Capture the cell that displays the provided text and extract its (X, Y) central coordinate. 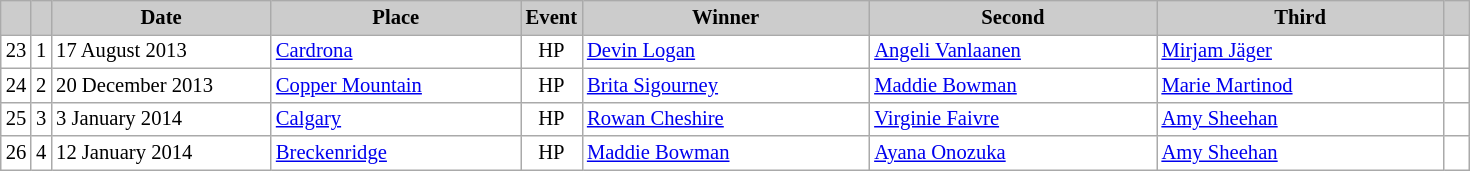
Angeli Vanlaanen (1012, 51)
Rowan Cheshire (726, 119)
1 (41, 51)
Place (396, 17)
3 January 2014 (161, 119)
Third (1300, 17)
3 (41, 119)
Virginie Faivre (1012, 119)
23 (16, 51)
Second (1012, 17)
Event (552, 17)
Date (161, 17)
4 (41, 153)
Cardrona (396, 51)
Marie Martinod (1300, 85)
Breckenridge (396, 153)
24 (16, 85)
12 January 2014 (161, 153)
Calgary (396, 119)
25 (16, 119)
Copper Mountain (396, 85)
Devin Logan (726, 51)
Winner (726, 17)
26 (16, 153)
2 (41, 85)
Ayana Onozuka (1012, 153)
17 August 2013 (161, 51)
Mirjam Jäger (1300, 51)
Brita Sigourney (726, 85)
20 December 2013 (161, 85)
